Output the (X, Y) coordinate of the center of the cell containing the given text.  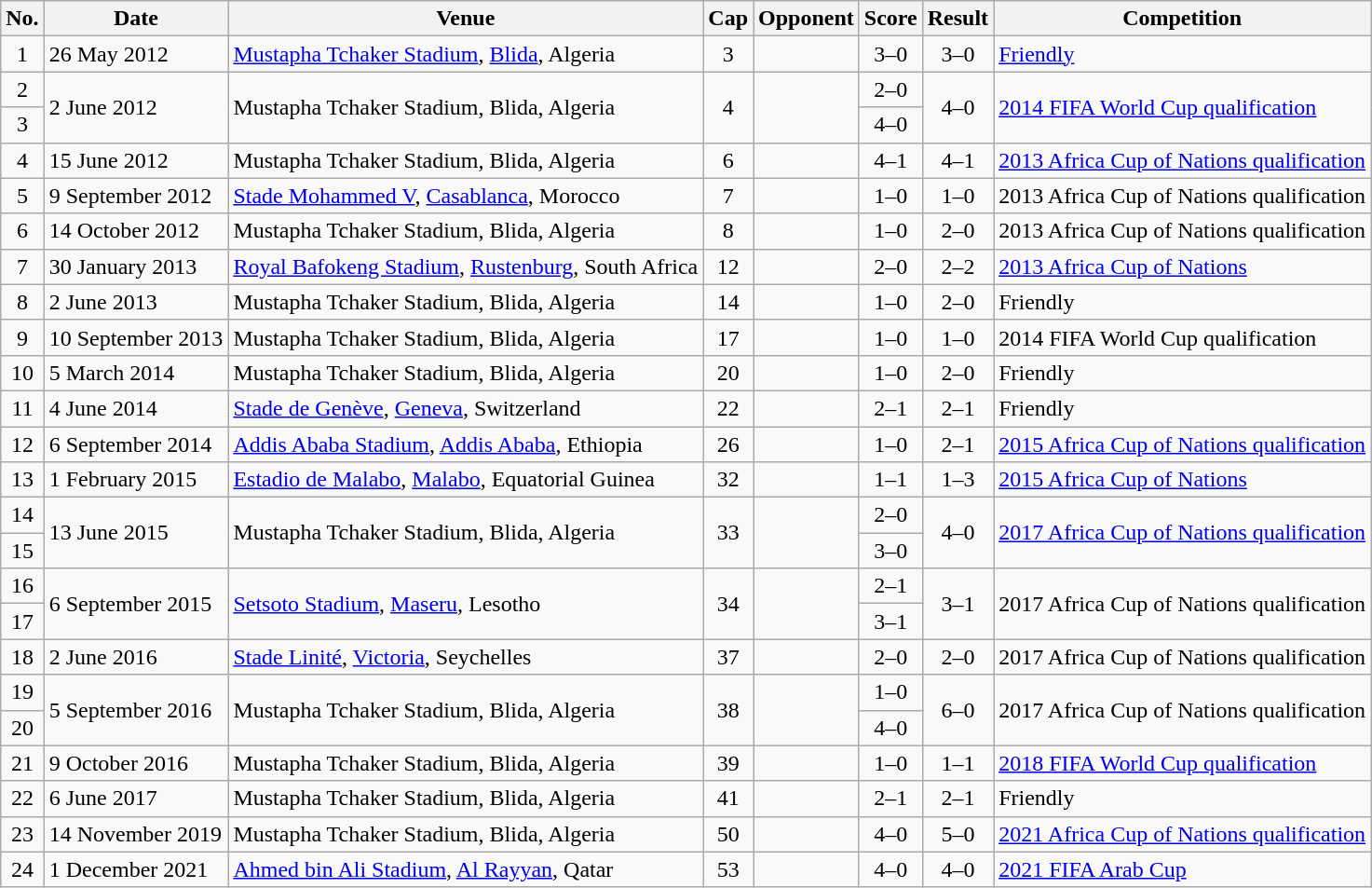
50 (728, 834)
32 (728, 480)
9 (22, 337)
6 September 2015 (136, 604)
10 (22, 373)
2013 Africa Cup of Nations (1183, 266)
1 February 2015 (136, 480)
41 (728, 799)
4 June 2014 (136, 408)
Addis Ababa Stadium, Addis Ababa, Ethiopia (466, 444)
18 (22, 657)
34 (728, 604)
5 March 2014 (136, 373)
2021 FIFA Arab Cup (1183, 869)
16 (22, 586)
6–0 (958, 710)
14 October 2012 (136, 231)
2015 Africa Cup of Nations qualification (1183, 444)
30 January 2013 (136, 266)
Setsoto Stadium, Maseru, Lesotho (466, 604)
11 (22, 408)
Royal Bafokeng Stadium, Rustenburg, South Africa (466, 266)
2015 Africa Cup of Nations (1183, 480)
1–3 (958, 480)
9 October 2016 (136, 763)
26 (728, 444)
5 (22, 196)
2018 FIFA World Cup qualification (1183, 763)
Competition (1183, 19)
5–0 (958, 834)
9 September 2012 (136, 196)
2021 Africa Cup of Nations qualification (1183, 834)
53 (728, 869)
15 June 2012 (136, 160)
Opponent (807, 19)
10 September 2013 (136, 337)
5 September 2016 (136, 710)
Estadio de Malabo, Malabo, Equatorial Guinea (466, 480)
Cap (728, 19)
14 November 2019 (136, 834)
6 September 2014 (136, 444)
6 June 2017 (136, 799)
24 (22, 869)
Stade Linité, Victoria, Seychelles (466, 657)
38 (728, 710)
Stade de Genève, Geneva, Switzerland (466, 408)
39 (728, 763)
No. (22, 19)
2 June 2012 (136, 107)
19 (22, 692)
Score (890, 19)
33 (728, 533)
15 (22, 551)
Venue (466, 19)
37 (728, 657)
2 June 2016 (136, 657)
Stade Mohammed V, Casablanca, Morocco (466, 196)
Date (136, 19)
13 (22, 480)
26 May 2012 (136, 54)
2 June 2013 (136, 302)
1 (22, 54)
13 June 2015 (136, 533)
21 (22, 763)
Result (958, 19)
2 (22, 89)
1 December 2021 (136, 869)
Ahmed bin Ali Stadium, Al Rayyan, Qatar (466, 869)
2–2 (958, 266)
23 (22, 834)
